Capture the cell that displays the provided text and extract its (x, y) central coordinate. 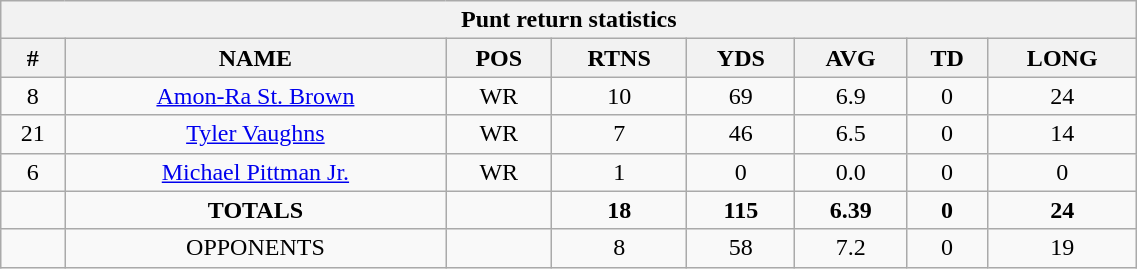
LONG (1062, 58)
TOTALS (256, 210)
NAME (256, 58)
Tyler Vaughns (256, 134)
0.0 (851, 172)
46 (741, 134)
Michael Pittman Jr. (256, 172)
AVG (851, 58)
19 (1062, 248)
RTNS (618, 58)
14 (1062, 134)
TD (948, 58)
Punt return statistics (569, 20)
6.39 (851, 210)
69 (741, 96)
21 (33, 134)
6.5 (851, 134)
58 (741, 248)
115 (741, 210)
7 (618, 134)
18 (618, 210)
1 (618, 172)
OPPONENTS (256, 248)
6.9 (851, 96)
Amon-Ra St. Brown (256, 96)
6 (33, 172)
YDS (741, 58)
10 (618, 96)
# (33, 58)
7.2 (851, 248)
POS (498, 58)
